Extract the [X, Y] coordinate from the center of the cell holding the provided text.  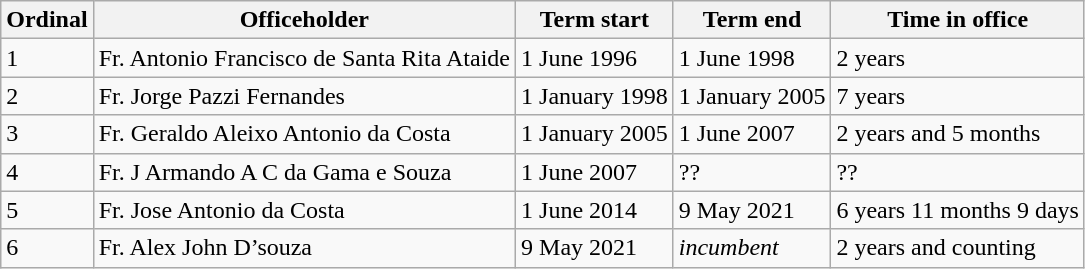
2 [47, 96]
5 [47, 210]
Term end [752, 20]
1 June 2014 [595, 210]
Time in office [958, 20]
Fr. J Armando A C da Gama e Souza [304, 172]
1 January 1998 [595, 96]
4 [47, 172]
2 years [958, 58]
6 [47, 248]
1 [47, 58]
Ordinal [47, 20]
Fr. Alex John D’souza [304, 248]
6 years 11 months 9 days [958, 210]
Term start [595, 20]
1 June 1998 [752, 58]
1 June 1996 [595, 58]
3 [47, 134]
Fr. Jose Antonio da Costa [304, 210]
Fr. Jorge Pazzi Fernandes [304, 96]
2 years and counting [958, 248]
Fr. Geraldo Aleixo Antonio da Costa [304, 134]
incumbent [752, 248]
2 years and 5 months [958, 134]
Fr. Antonio Francisco de Santa Rita Ataide [304, 58]
Officeholder [304, 20]
7 years [958, 96]
